Determine the [X, Y] coordinate at the center of the cell enclosing the given text.  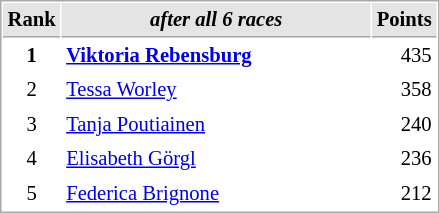
Viktoria Rebensburg [216, 56]
5 [32, 194]
2 [32, 90]
Rank [32, 20]
240 [404, 124]
Federica Brignone [216, 194]
212 [404, 194]
236 [404, 158]
Tanja Poutiainen [216, 124]
4 [32, 158]
Elisabeth Görgl [216, 158]
3 [32, 124]
358 [404, 90]
Points [404, 20]
1 [32, 56]
after all 6 races [216, 20]
435 [404, 56]
Tessa Worley [216, 90]
